Return [X, Y] of the center of cell containing provided text 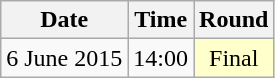
14:00 [161, 58]
6 June 2015 [64, 58]
Round [234, 20]
Date [64, 20]
Final [234, 58]
Time [161, 20]
